For the text-containing cell, return its midpoint in (x, y) coordinate format. 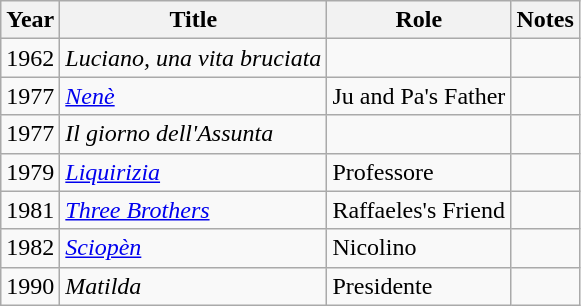
1962 (30, 58)
Nicolino (419, 248)
Three Brothers (194, 210)
Il giorno dell'Assunta (194, 134)
1982 (30, 248)
Raffaeles's Friend (419, 210)
Liquirizia (194, 172)
Matilda (194, 286)
Sciopèn (194, 248)
Luciano, una vita bruciata (194, 58)
Nenè (194, 96)
1981 (30, 210)
Notes (545, 20)
Professore (419, 172)
Ju and Pa's Father (419, 96)
Role (419, 20)
Presidente (419, 286)
Title (194, 20)
1979 (30, 172)
Year (30, 20)
1990 (30, 286)
